Return [x, y] of the center of cell containing provided text 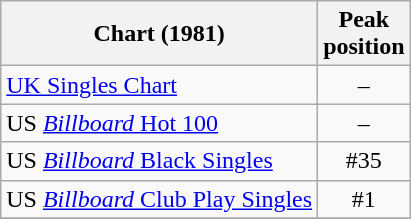
#1 [364, 199]
#35 [364, 161]
US Billboard Black Singles [160, 161]
US Billboard Club Play Singles [160, 199]
Chart (1981) [160, 34]
UK Singles Chart [160, 85]
US Billboard Hot 100 [160, 123]
Peakposition [364, 34]
